Detect which cell encompasses the target text, then output its (x, y) center coordinate. 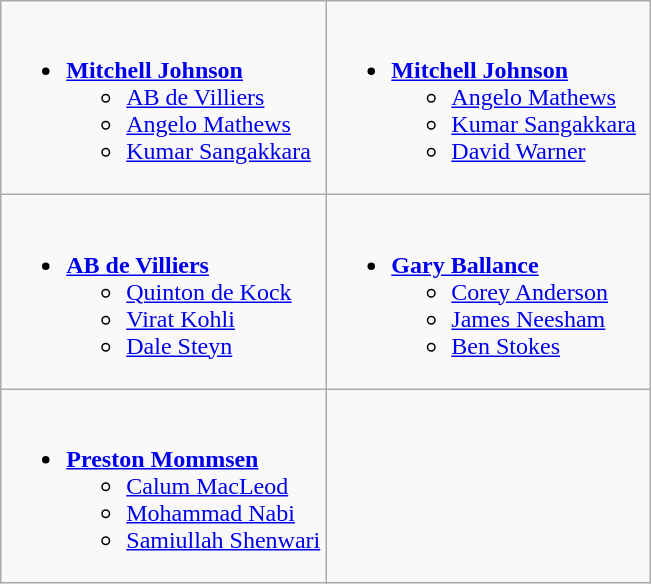
AB de Villiers Quinton de Kock Virat Kohli Dale Steyn (164, 292)
Mitchell Johnson AB de Villiers Angelo Mathews Kumar Sangakkara (164, 98)
Gary Ballance Corey Anderson James Neesham Ben Stokes (488, 292)
Preston Mommsen Calum MacLeod Mohammad Nabi Samiullah Shenwari (164, 486)
Mitchell Johnson Angelo Mathews Kumar Sangakkara David Warner (488, 98)
